Extract the (x, y) coordinate from the center of the cell holding the provided text.  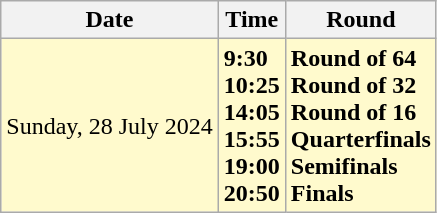
Time (252, 20)
Sunday, 28 July 2024 (110, 126)
9:3010:2514:0515:5519:0020:50 (252, 126)
Round of 64Round of 32Round of 16QuarterfinalsSemifinalsFinals (360, 126)
Round (360, 20)
Date (110, 20)
